Locate the cell with the specified text and output its [X, Y] center coordinate. 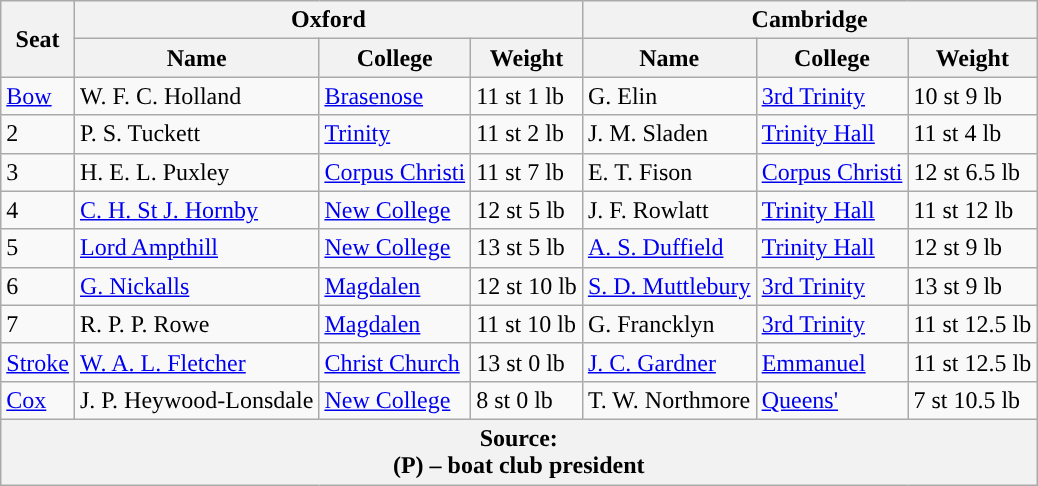
11 st 10 lb [527, 324]
G. Francklyn [669, 324]
Stroke [38, 362]
Seat [38, 39]
P. S. Tuckett [196, 134]
Trinity [395, 134]
Source:(P) – boat club president [519, 452]
11 st 4 lb [972, 134]
11 st 12 lb [972, 210]
W. A. L. Fletcher [196, 362]
J. C. Gardner [669, 362]
T. W. Northmore [669, 400]
J. M. Sladen [669, 134]
10 st 9 lb [972, 96]
J. F. Rowlatt [669, 210]
Oxford [328, 20]
8 st 0 lb [527, 400]
11 st 1 lb [527, 96]
A. S. Duffield [669, 248]
5 [38, 248]
Brasenose [395, 96]
Christ Church [395, 362]
S. D. Muttlebury [669, 286]
W. F. C. Holland [196, 96]
7 st 10.5 lb [972, 400]
7 [38, 324]
11 st 2 lb [527, 134]
G. Elin [669, 96]
13 st 0 lb [527, 362]
3 [38, 172]
Bow [38, 96]
Cox [38, 400]
Lord Ampthill [196, 248]
2 [38, 134]
C. H. St J. Hornby [196, 210]
12 st 6.5 lb [972, 172]
12 st 10 lb [527, 286]
11 st 7 lb [527, 172]
4 [38, 210]
G. Nickalls [196, 286]
Emmanuel [832, 362]
R. P. P. Rowe [196, 324]
Queens' [832, 400]
E. T. Fison [669, 172]
Cambridge [809, 20]
H. E. L. Puxley [196, 172]
6 [38, 286]
J. P. Heywood-Lonsdale [196, 400]
12 st 5 lb [527, 210]
12 st 9 lb [972, 248]
13 st 9 lb [972, 286]
13 st 5 lb [527, 248]
